Identify which cell holds the provided text, then report its (X, Y) central coordinate. 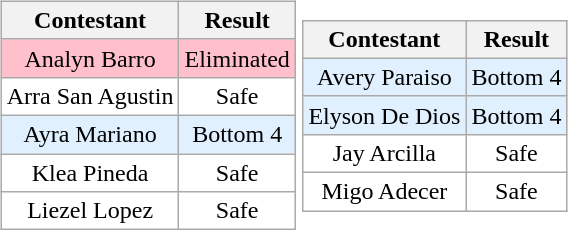
Avery Paraiso (384, 77)
Jay Arcilla (384, 153)
Eliminated (237, 58)
Elyson De Dios (384, 115)
Liezel Lopez (90, 211)
Arra San Agustin (90, 96)
Ayra Mariano (90, 134)
Klea Pineda (90, 173)
Analyn Barro (90, 58)
Migo Adecer (384, 192)
